Return (x, y) of the center of cell containing provided text 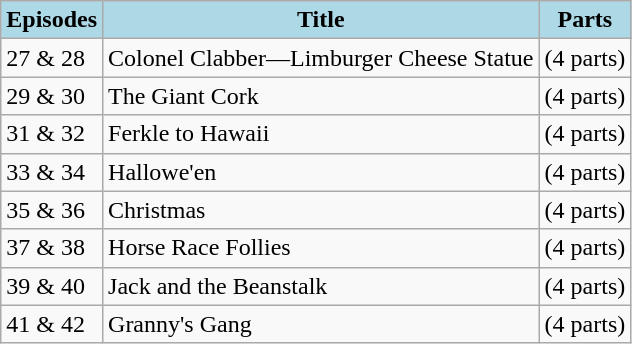
Title (322, 20)
27 & 28 (52, 58)
Granny's Gang (322, 324)
41 & 42 (52, 324)
Ferkle to Hawaii (322, 134)
Parts (585, 20)
The Giant Cork (322, 96)
Colonel Clabber—Limburger Cheese Statue (322, 58)
Horse Race Follies (322, 248)
Hallowe'en (322, 172)
35 & 36 (52, 210)
Christmas (322, 210)
29 & 30 (52, 96)
33 & 34 (52, 172)
37 & 38 (52, 248)
Jack and the Beanstalk (322, 286)
39 & 40 (52, 286)
Episodes (52, 20)
31 & 32 (52, 134)
